Output the [x, y] coordinate of the center of the cell containing the given text.  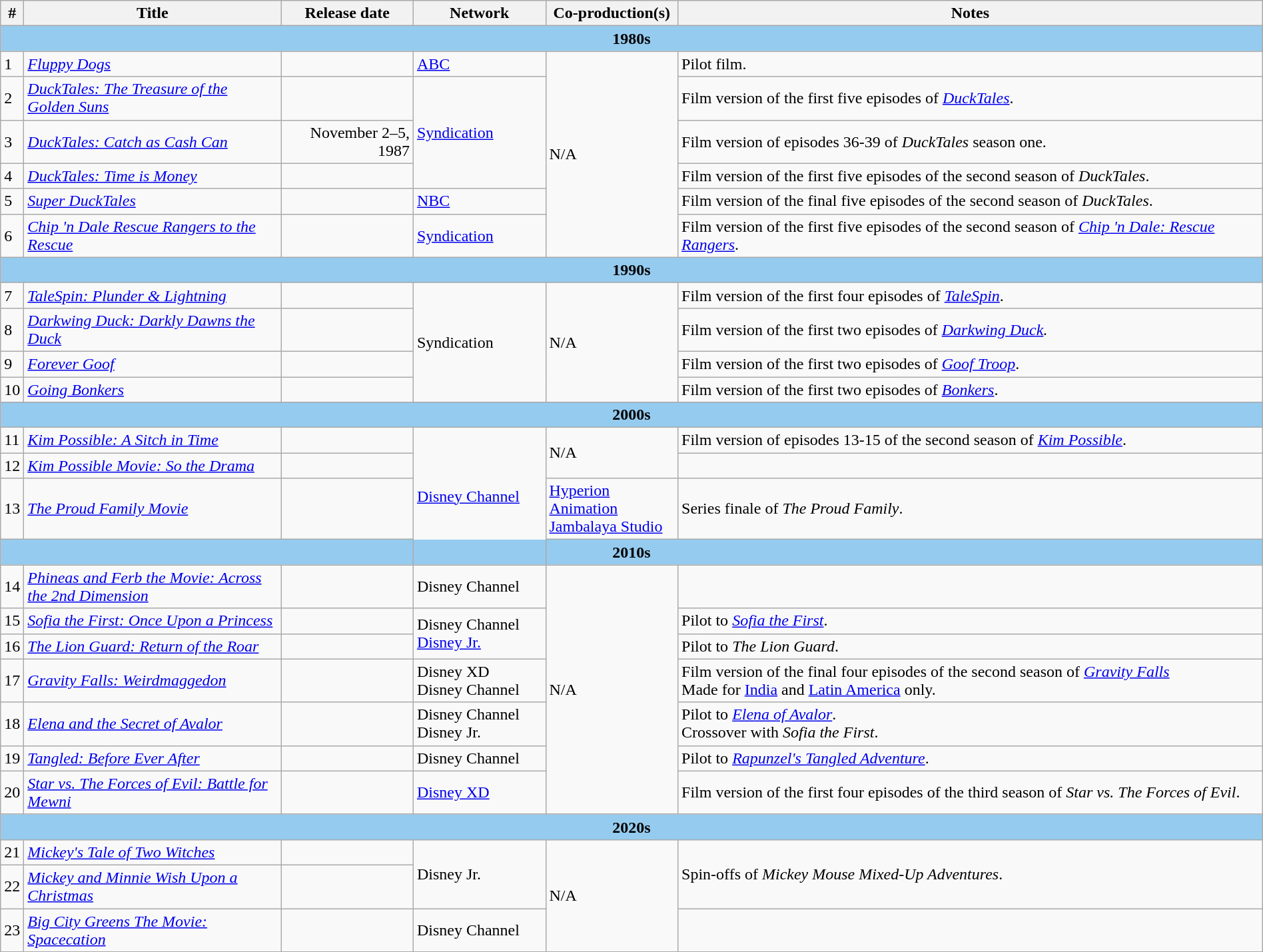
1 [12, 64]
Hyperion Animation Jambalaya Studio [612, 509]
Disney Jr. [480, 874]
18 [12, 723]
19 [12, 758]
20 [12, 793]
Film version of the first two episodes of Bonkers. [971, 390]
Kim Possible: A Sitch in Time [153, 440]
Notes [971, 13]
November 2–5, 1987 [348, 141]
Film version of the first five episodes of the second season of DuckTales. [971, 176]
9 [12, 364]
DuckTales: The Treasure of the Golden Suns [153, 99]
22 [12, 886]
Pilot to Rapunzel's Tangled Adventure. [971, 758]
Film version of the first five episodes of the second season of Chip 'n Dale: Rescue Rangers. [971, 236]
Film version of the final four episodes of the second season of Gravity FallsMade for India and Latin America only. [971, 681]
Fluppy Dogs [153, 64]
11 [12, 440]
DuckTales: Time is Money [153, 176]
Film version of the first five episodes of DuckTales. [971, 99]
Pilot to Elena of Avalor.Crossover with Sofia the First. [971, 723]
DuckTales: Catch as Cash Can [153, 141]
23 [12, 930]
8 [12, 329]
13 [12, 509]
Series finale of The Proud Family. [971, 509]
Disney XDDisney Channel [480, 681]
Film version of episodes 13-15 of the second season of Kim Possible. [971, 440]
Film version of the first two episodes of Darkwing Duck. [971, 329]
Network [480, 13]
1990s [631, 270]
ABC [480, 64]
# [12, 13]
Elena and the Secret of Avalor [153, 723]
Mickey and Minnie Wish Upon a Christmas [153, 886]
Co-production(s) [612, 13]
15 [12, 621]
The Lion Guard: Return of the Roar [153, 646]
Chip 'n Dale Rescue Rangers to the Rescue [153, 236]
2020s [631, 827]
14 [12, 586]
Film version of the first four episodes of the third season of Star vs. The Forces of Evil. [971, 793]
Release date [348, 13]
NBC [480, 201]
Film version of the final five episodes of the second season of DuckTales. [971, 201]
17 [12, 681]
Tangled: Before Ever After [153, 758]
Big City Greens The Movie: Spacecation [153, 930]
Film version of the first four episodes of TaleSpin. [971, 295]
16 [12, 646]
Forever Goof [153, 364]
The Proud Family Movie [153, 509]
Pilot to Sofia the First. [971, 621]
Title [153, 13]
2 [12, 99]
4 [12, 176]
Sofia the First: Once Upon a Princess [153, 621]
Super DuckTales [153, 201]
Star vs. The Forces of Evil: Battle for Mewni [153, 793]
6 [12, 236]
TaleSpin: Plunder & Lightning [153, 295]
Spin-offs of Mickey Mouse Mixed-Up Adventures. [971, 874]
12 [12, 466]
Pilot film. [971, 64]
3 [12, 141]
7 [12, 295]
Disney XD [480, 793]
Film version of the first two episodes of Goof Troop. [971, 364]
5 [12, 201]
Pilot to The Lion Guard. [971, 646]
10 [12, 390]
Gravity Falls: Weirdmaggedon [153, 681]
Phineas and Ferb the Movie: Across the 2nd Dimension [153, 586]
2010s [631, 552]
Kim Possible Movie: So the Drama [153, 466]
Mickey's Tale of Two Witches [153, 852]
1980s [631, 39]
Film version of episodes 36-39 of DuckTales season one. [971, 141]
21 [12, 852]
Darkwing Duck: Darkly Dawns the Duck [153, 329]
2000s [631, 415]
Going Bonkers [153, 390]
